Return the [X, Y] coordinate for the center point of the cell that contains the specified text.  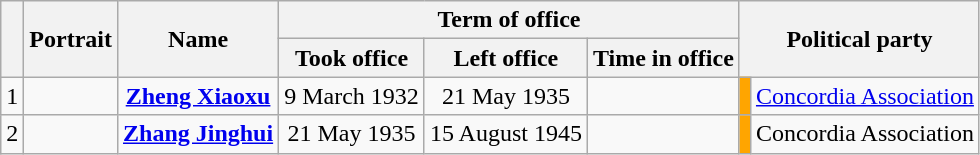
Name [198, 39]
15 August 1945 [506, 134]
Time in office [663, 58]
9 March 1932 [352, 96]
Left office [506, 58]
1 [12, 96]
2 [12, 134]
Term of office [510, 20]
Political party [859, 39]
Zheng Xiaoxu [198, 96]
Zhang Jinghui [198, 134]
Portrait [71, 39]
Took office [352, 58]
